Capture the cell that displays the provided text and extract its [x, y] central coordinate. 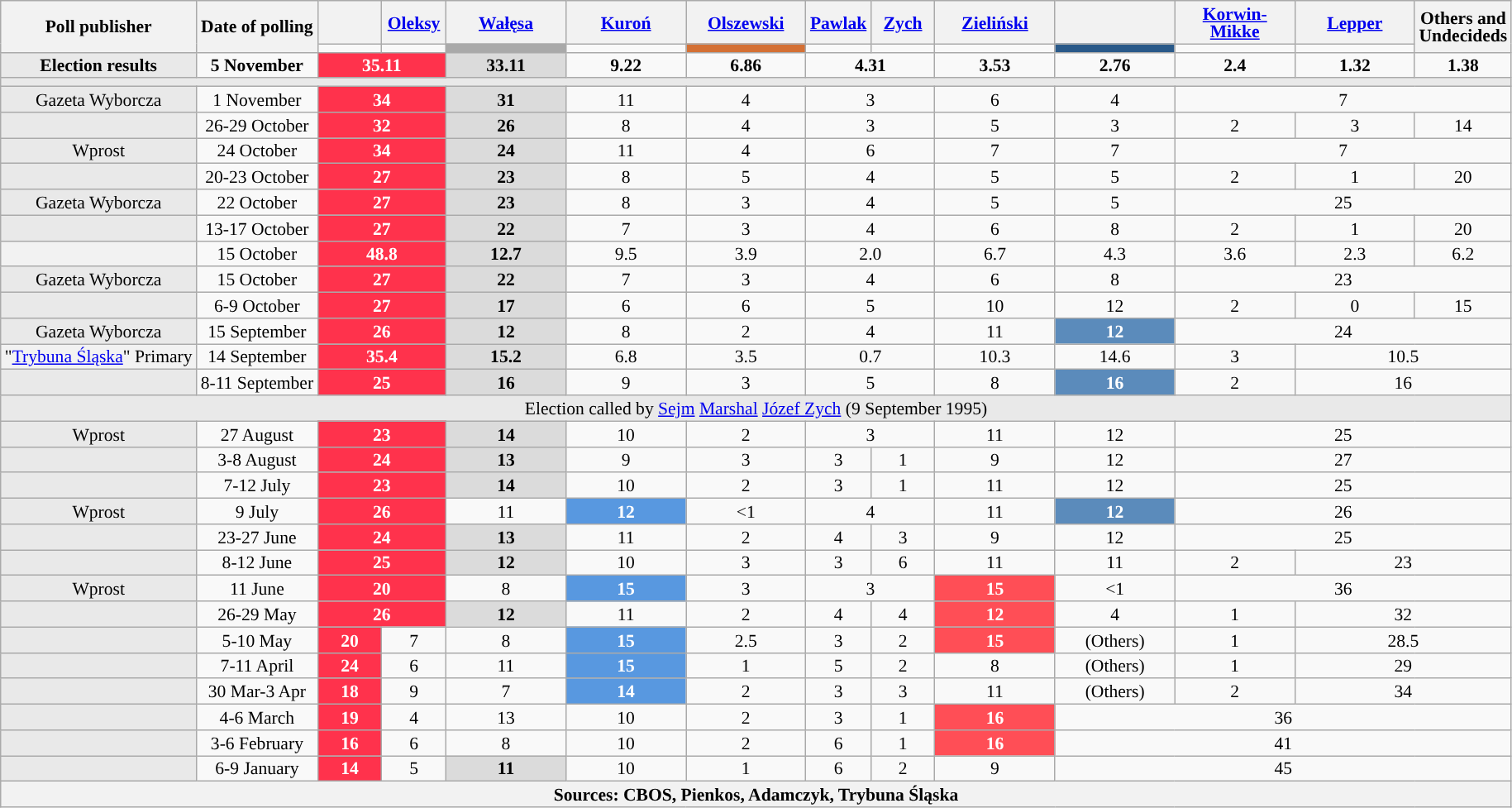
4.31 [870, 65]
2.5 [746, 640]
19 [350, 718]
6.86 [746, 65]
9.22 [627, 65]
31 [506, 99]
26-29 October [258, 126]
Election called by Sejm Marshal Józef Zych (9 September 1995) [756, 409]
14.6 [1114, 357]
1.38 [1463, 65]
6.8 [627, 357]
Poll publisher [99, 26]
3.6 [1235, 253]
17 [506, 306]
3-8 August [258, 460]
0 [1354, 306]
Korwin-Mikke [1235, 22]
Sources: CBOS, Pienkos, Adamczyk, Trybuna Śląska [756, 794]
6-9 October [258, 306]
35.11 [382, 65]
18 [350, 691]
3.53 [995, 65]
Olszewski [746, 22]
9 July [258, 511]
5-10 May [258, 640]
0.7 [870, 357]
Kuroń [627, 22]
2.4 [1235, 65]
8-11 September [258, 382]
11 June [258, 589]
Zych [903, 22]
Others andUndecideds [1463, 26]
4.3 [1114, 253]
6.7 [995, 253]
10.3 [995, 357]
6.2 [1463, 253]
13-17 October [258, 228]
3-6 February [258, 743]
Oleksy [414, 22]
3.5 [746, 357]
33.11 [506, 65]
7-12 July [258, 486]
24 October [258, 151]
45 [1283, 769]
Wałęsa [506, 22]
15 September [258, 331]
12.7 [506, 253]
2.76 [1114, 65]
Date of polling [258, 26]
Zieliński [995, 22]
14 September [258, 357]
1 November [258, 99]
35.4 [382, 357]
4-6 March [258, 718]
27 August [258, 433]
8-12 June [258, 562]
15.2 [506, 357]
20-23 October [258, 177]
6-9 January [258, 769]
10.5 [1403, 357]
Pawlak [838, 22]
23-27 June [258, 538]
5 November [258, 65]
28.5 [1403, 640]
22 October [258, 202]
48.8 [382, 253]
Election results [99, 65]
26-29 May [258, 614]
29 [1403, 665]
41 [1283, 743]
7-11 April [258, 665]
1.32 [1354, 65]
2.3 [1354, 253]
9.5 [627, 253]
3.9 [746, 253]
"Trybuna Śląska" Primary [99, 357]
Lepper [1354, 22]
30 Mar-3 Apr [258, 691]
2.0 [870, 253]
